Pinpoint the cell where the given text exists, returning its (x, y) midpoint coordinate. 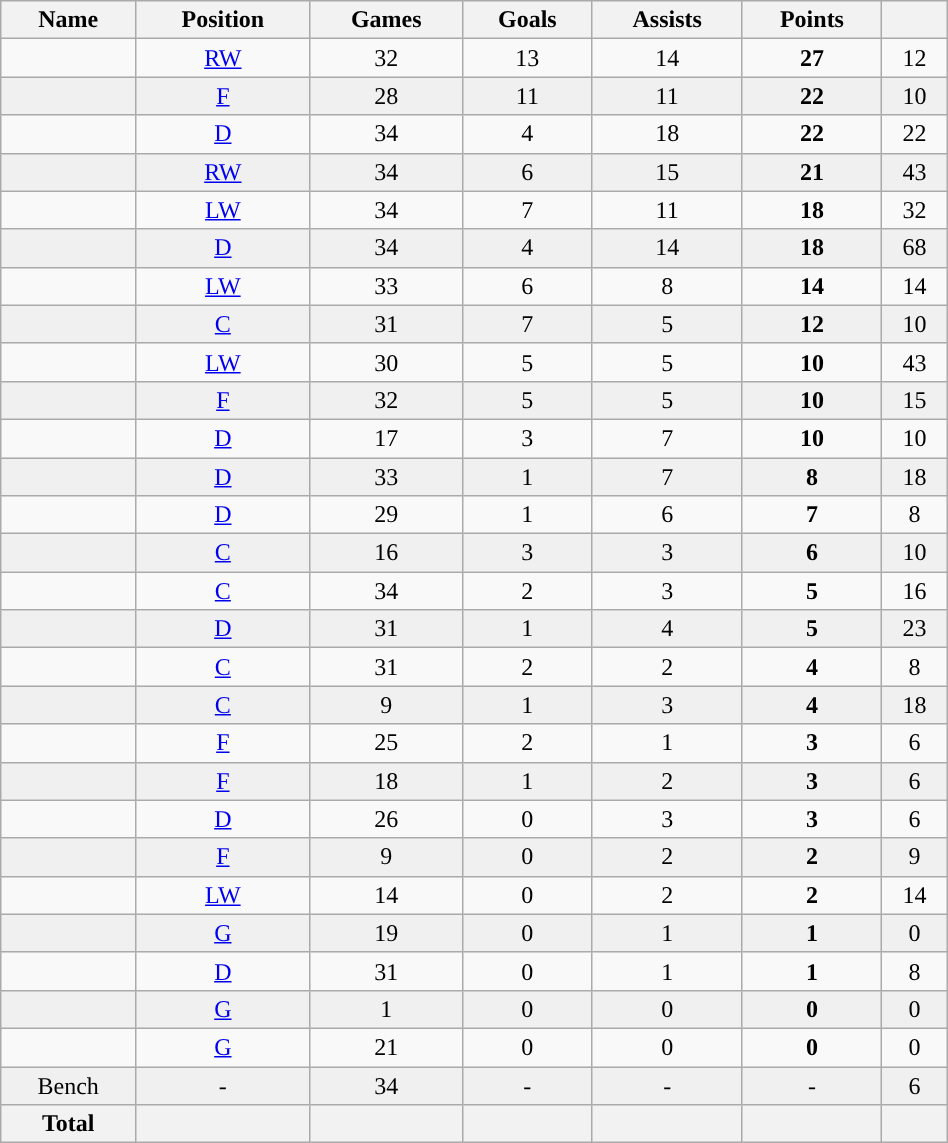
Points (812, 20)
Bench (68, 1085)
30 (386, 362)
25 (386, 743)
Games (386, 20)
Goals (527, 20)
17 (386, 438)
28 (386, 96)
68 (914, 248)
19 (386, 933)
27 (812, 58)
Total (68, 1124)
26 (386, 819)
Name (68, 20)
29 (386, 515)
23 (914, 629)
13 (527, 58)
Assists (667, 20)
Position (224, 20)
